Find where the given text appears and provide that cell's center as (X, Y) coordinate. 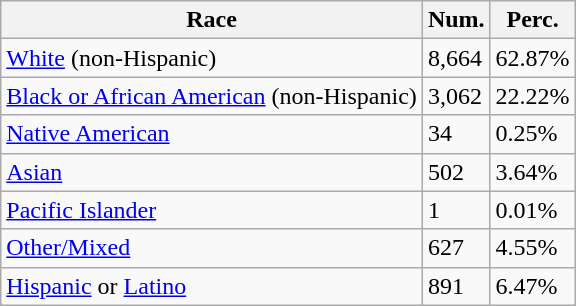
White (non-Hispanic) (212, 58)
502 (456, 172)
34 (456, 134)
4.55% (532, 248)
0.25% (532, 134)
627 (456, 248)
0.01% (532, 210)
3,062 (456, 96)
Perc. (532, 20)
62.87% (532, 58)
Num. (456, 20)
Race (212, 20)
Native American (212, 134)
8,664 (456, 58)
1 (456, 210)
3.64% (532, 172)
22.22% (532, 96)
Black or African American (non-Hispanic) (212, 96)
Asian (212, 172)
Hispanic or Latino (212, 286)
Pacific Islander (212, 210)
6.47% (532, 286)
891 (456, 286)
Other/Mixed (212, 248)
